Identify which cell holds the provided text, then report its (X, Y) central coordinate. 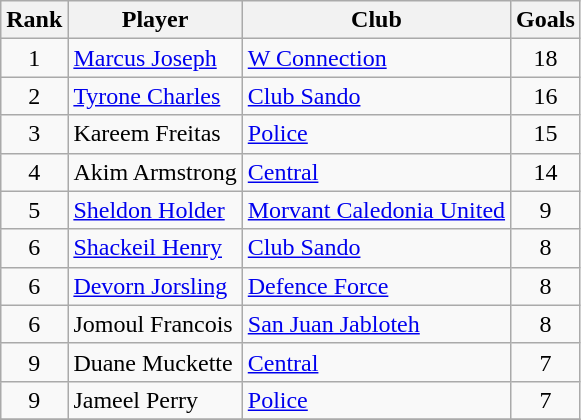
Sheldon Holder (155, 210)
Duane Muckette (155, 362)
Club (376, 20)
1 (34, 58)
3 (34, 134)
San Juan Jabloteh (376, 324)
15 (546, 134)
4 (34, 172)
Jomoul Francois (155, 324)
Devorn Jorsling (155, 286)
Kareem Freitas (155, 134)
Rank (34, 20)
Shackeil Henry (155, 248)
Goals (546, 20)
Defence Force (376, 286)
14 (546, 172)
Jameel Perry (155, 400)
16 (546, 96)
Akim Armstrong (155, 172)
Marcus Joseph (155, 58)
5 (34, 210)
W Connection (376, 58)
2 (34, 96)
Tyrone Charles (155, 96)
Player (155, 20)
Morvant Caledonia United (376, 210)
18 (546, 58)
